Return [x, y] of the center of cell containing provided text 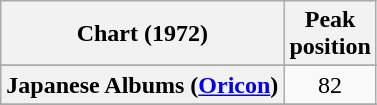
82 [330, 85]
Chart (1972) [142, 34]
Japanese Albums (Oricon) [142, 85]
Peakposition [330, 34]
